Find where the given text appears and provide that cell's center as [X, Y] coordinate. 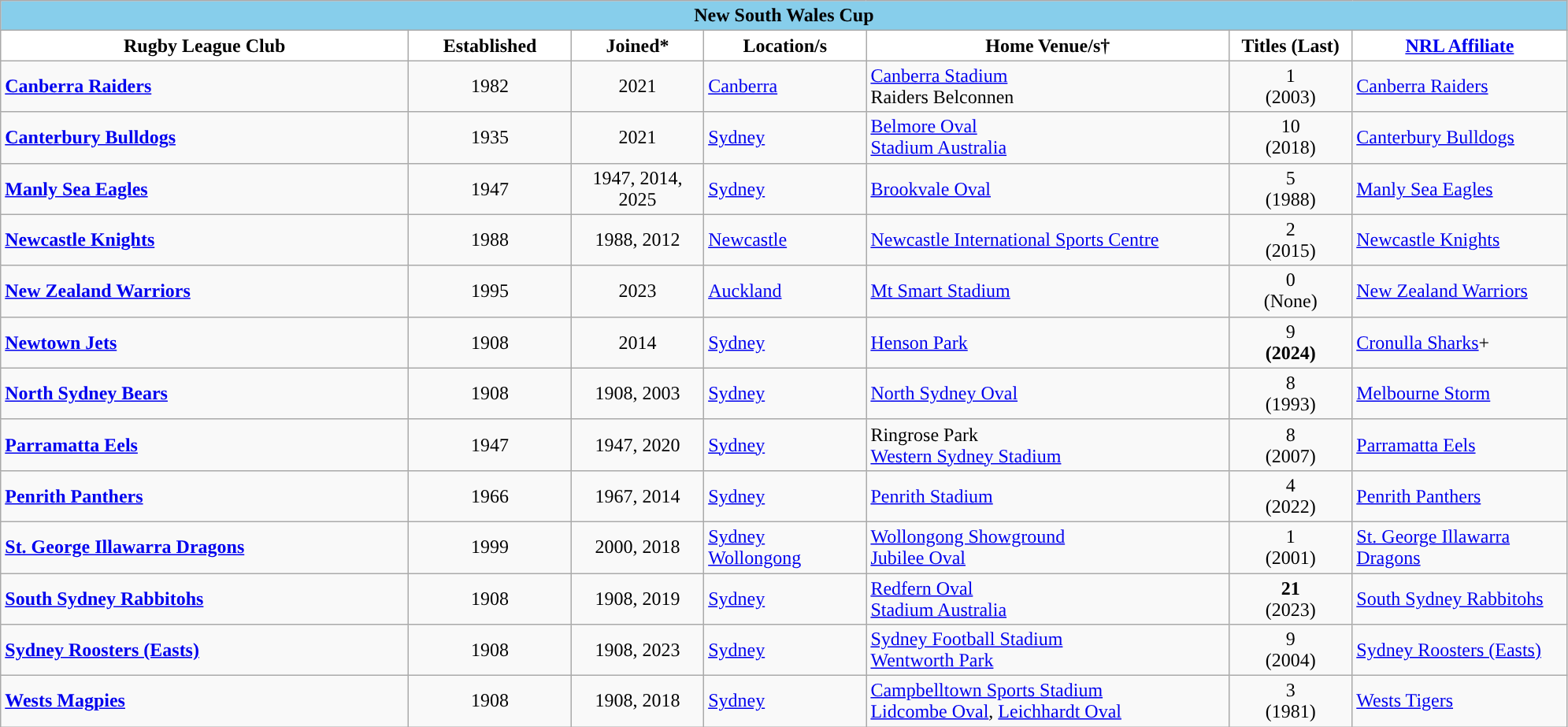
Brookvale Oval [1047, 189]
9(2004) [1291, 651]
SydneyWollongong [785, 547]
Sydney Football StadiumWentworth Park [1047, 651]
Mt Smart Stadium [1047, 291]
1988 [490, 239]
1935 [490, 137]
1908, 2003 [637, 394]
Redfern OvalStadium Australia [1047, 599]
21(2023) [1291, 599]
Titles (Last) [1291, 46]
1947, 2014, 2025 [637, 189]
Melbourne Storm [1460, 394]
1988, 2012 [637, 239]
5(1988) [1291, 189]
Campbelltown Sports StadiumLidcombe Oval, Leichhardt Oval [1047, 701]
Cronulla Sharks+ [1460, 342]
Belmore OvalStadium Australia [1047, 137]
2014 [637, 342]
Newcastle [785, 239]
1(2003) [1291, 87]
North Sydney Oval [1047, 394]
NRL Affiliate [1460, 46]
Henson Park [1047, 342]
1908, 2018 [637, 701]
9(2024) [1291, 342]
Canberra [785, 87]
1966 [490, 496]
Newcastle International Sports Centre [1047, 239]
2023 [637, 291]
Wollongong Showground Jubilee Oval [1047, 547]
1995 [490, 291]
8(1993) [1291, 394]
1(2001) [1291, 547]
Home Venue/s† [1047, 46]
Canberra StadiumRaiders Belconnen [1047, 87]
Newtown Jets [205, 342]
Joined* [637, 46]
Auckland [785, 291]
1908, 2019 [637, 599]
Wests Tigers [1460, 701]
8(2007) [1291, 444]
2(2015) [1291, 239]
1908, 2023 [637, 651]
Location/s [785, 46]
Established [490, 46]
Ringrose ParkWestern Sydney Stadium [1047, 444]
Rugby League Club [205, 46]
1982 [490, 87]
4(2022) [1291, 496]
0(None) [1291, 291]
Penrith Stadium [1047, 496]
2000, 2018 [637, 547]
1967, 2014 [637, 496]
3(1981) [1291, 701]
1999 [490, 547]
Wests Magpies [205, 701]
1947, 2020 [637, 444]
New South Wales Cup [784, 16]
North Sydney Bears [205, 394]
10(2018) [1291, 137]
